From the cell containing the given text, extract its center point as [x, y] coordinate. 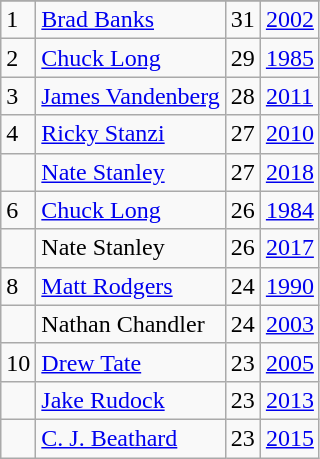
2013 [290, 400]
8 [18, 286]
29 [242, 58]
1985 [290, 58]
1990 [290, 286]
1984 [290, 210]
10 [18, 362]
2011 [290, 96]
3 [18, 96]
2005 [290, 362]
4 [18, 134]
31 [242, 20]
2018 [290, 172]
Jake Rudock [130, 400]
1 [18, 20]
Ricky Stanzi [130, 134]
28 [242, 96]
2015 [290, 438]
Nathan Chandler [130, 324]
James Vandenberg [130, 96]
2017 [290, 248]
Drew Tate [130, 362]
6 [18, 210]
2 [18, 58]
C. J. Beathard [130, 438]
Brad Banks [130, 20]
Matt Rodgers [130, 286]
2003 [290, 324]
2002 [290, 20]
2010 [290, 134]
